Provide the (X, Y) coordinate of the cell's center where the given text is located.  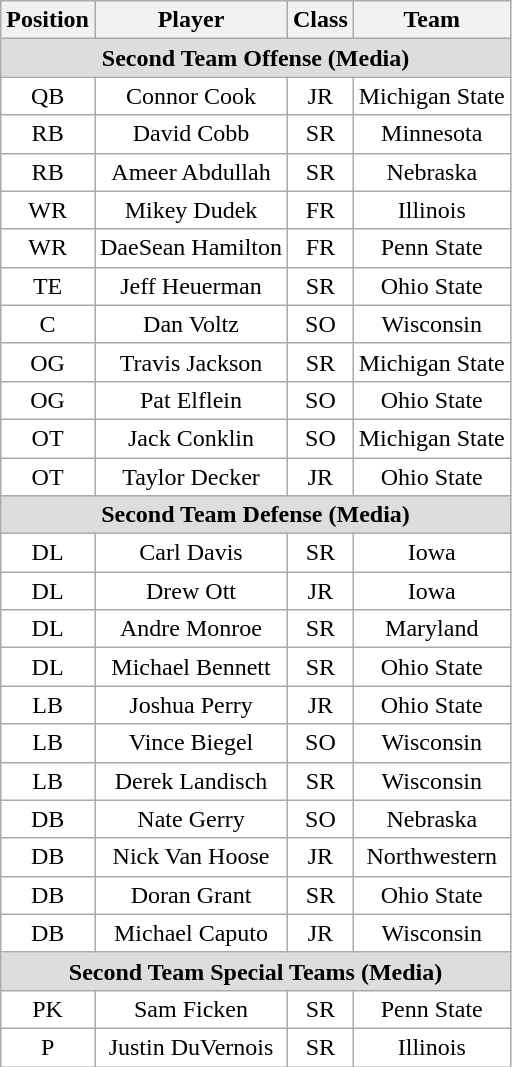
Joshua Perry (190, 705)
Andre Monroe (190, 629)
Carl Davis (190, 553)
Minnesota (432, 134)
Michael Caputo (190, 933)
Second Team Offense (Media) (256, 58)
Position (48, 20)
Taylor Decker (190, 477)
Northwestern (432, 857)
David Cobb (190, 134)
Drew Ott (190, 591)
Class (321, 20)
Derek Landisch (190, 781)
Vince Biegel (190, 743)
Mikey Dudek (190, 210)
Pat Elflein (190, 400)
QB (48, 96)
P (48, 1047)
Doran Grant (190, 895)
Dan Voltz (190, 324)
Justin DuVernois (190, 1047)
DaeSean Hamilton (190, 248)
Connor Cook (190, 96)
Michael Bennett (190, 667)
C (48, 324)
PK (48, 1009)
Maryland (432, 629)
Player (190, 20)
Team (432, 20)
Second Team Special Teams (Media) (256, 971)
Second Team Defense (Media) (256, 515)
Sam Ficken (190, 1009)
TE (48, 286)
Jeff Heuerman (190, 286)
Nate Gerry (190, 819)
Travis Jackson (190, 362)
Ameer Abdullah (190, 172)
Nick Van Hoose (190, 857)
Jack Conklin (190, 438)
